Detect which cell encompasses the target text, then output its [X, Y] center coordinate. 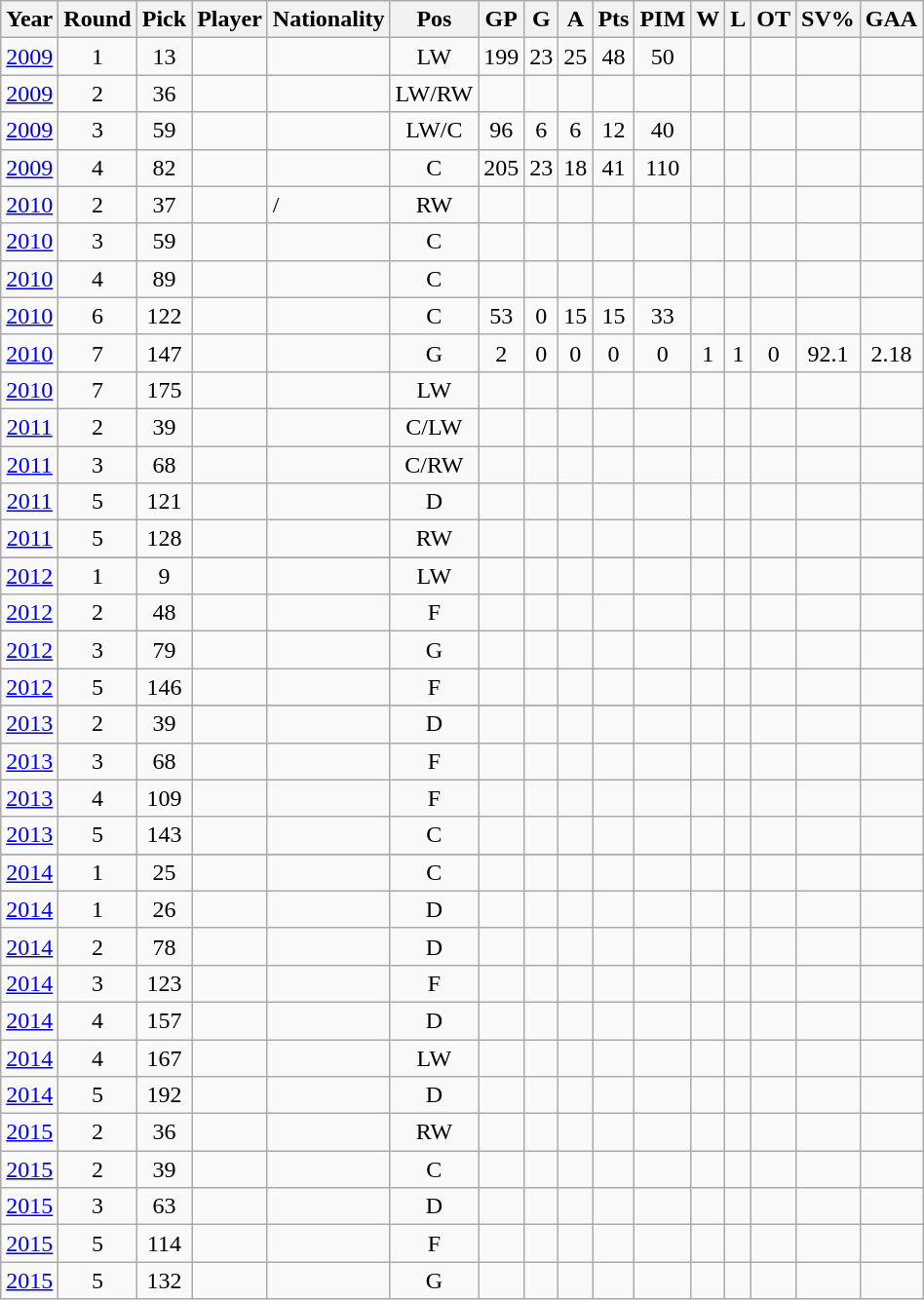
121 [164, 502]
157 [164, 1020]
13 [164, 57]
Pick [164, 19]
192 [164, 1095]
167 [164, 1057]
37 [164, 205]
122 [164, 316]
205 [501, 168]
Pos [435, 19]
109 [164, 798]
OT [774, 19]
199 [501, 57]
175 [164, 390]
Round [97, 19]
41 [614, 168]
53 [501, 316]
128 [164, 539]
63 [164, 1206]
92.1 [828, 353]
W [708, 19]
PIM [663, 19]
26 [164, 909]
GP [501, 19]
79 [164, 650]
Pts [614, 19]
18 [575, 168]
/ [328, 205]
96 [501, 131]
114 [164, 1243]
82 [164, 168]
C/RW [435, 465]
2.18 [891, 353]
50 [663, 57]
SV% [828, 19]
110 [663, 168]
89 [164, 279]
Nationality [328, 19]
12 [614, 131]
78 [164, 946]
123 [164, 983]
Player [230, 19]
GAA [891, 19]
LW/C [435, 131]
Year [29, 19]
132 [164, 1281]
9 [164, 576]
L [739, 19]
40 [663, 131]
143 [164, 835]
C/LW [435, 427]
A [575, 19]
LW/RW [435, 94]
146 [164, 687]
147 [164, 353]
33 [663, 316]
